Return the (X, Y) coordinate for the center point of the cell that contains the specified text.  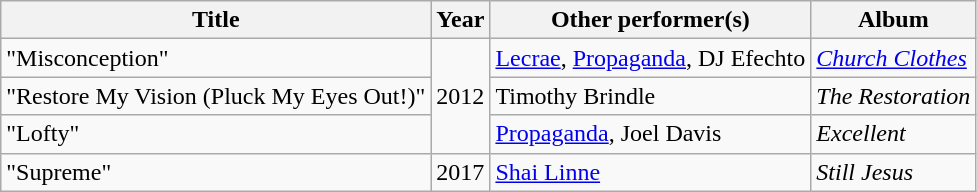
Propaganda, Joel Davis (650, 134)
2012 (460, 96)
Lecrae, Propaganda, DJ Efechto (650, 58)
"Restore My Vision (Pluck My Eyes Out!)" (216, 96)
Church Clothes (894, 58)
"Lofty" (216, 134)
Year (460, 20)
Title (216, 20)
Excellent (894, 134)
Shai Linne (650, 172)
Still Jesus (894, 172)
"Supreme" (216, 172)
"Misconception" (216, 58)
The Restoration (894, 96)
2017 (460, 172)
Album (894, 20)
Other performer(s) (650, 20)
Timothy Brindle (650, 96)
